Determine the (X, Y) coordinate at the center of the cell enclosing the given text.  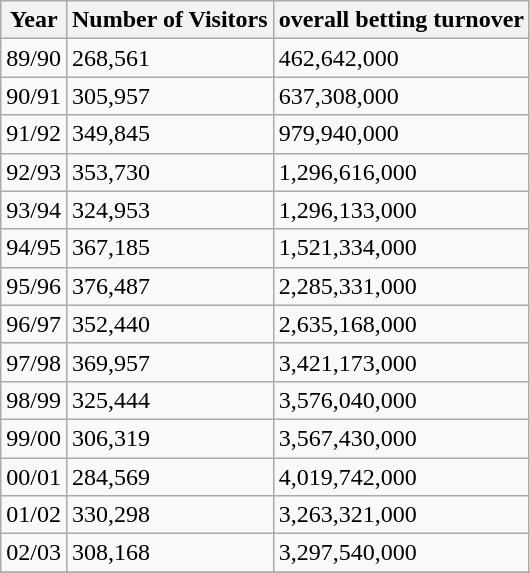
02/03 (34, 553)
Year (34, 20)
00/01 (34, 477)
Number of Visitors (170, 20)
330,298 (170, 515)
1,296,616,000 (401, 172)
1,521,334,000 (401, 248)
3,297,540,000 (401, 553)
99/00 (34, 438)
93/94 (34, 210)
4,019,742,000 (401, 477)
308,168 (170, 553)
462,642,000 (401, 58)
637,308,000 (401, 96)
376,487 (170, 286)
92/93 (34, 172)
268,561 (170, 58)
369,957 (170, 362)
306,319 (170, 438)
overall betting turnover (401, 20)
2,285,331,000 (401, 286)
90/91 (34, 96)
95/96 (34, 286)
3,576,040,000 (401, 400)
01/02 (34, 515)
353,730 (170, 172)
324,953 (170, 210)
94/95 (34, 248)
325,444 (170, 400)
97/98 (34, 362)
284,569 (170, 477)
96/97 (34, 324)
349,845 (170, 134)
3,421,173,000 (401, 362)
367,185 (170, 248)
1,296,133,000 (401, 210)
352,440 (170, 324)
979,940,000 (401, 134)
305,957 (170, 96)
89/90 (34, 58)
91/92 (34, 134)
3,263,321,000 (401, 515)
98/99 (34, 400)
2,635,168,000 (401, 324)
3,567,430,000 (401, 438)
